Return [x, y] of the center of cell containing provided text 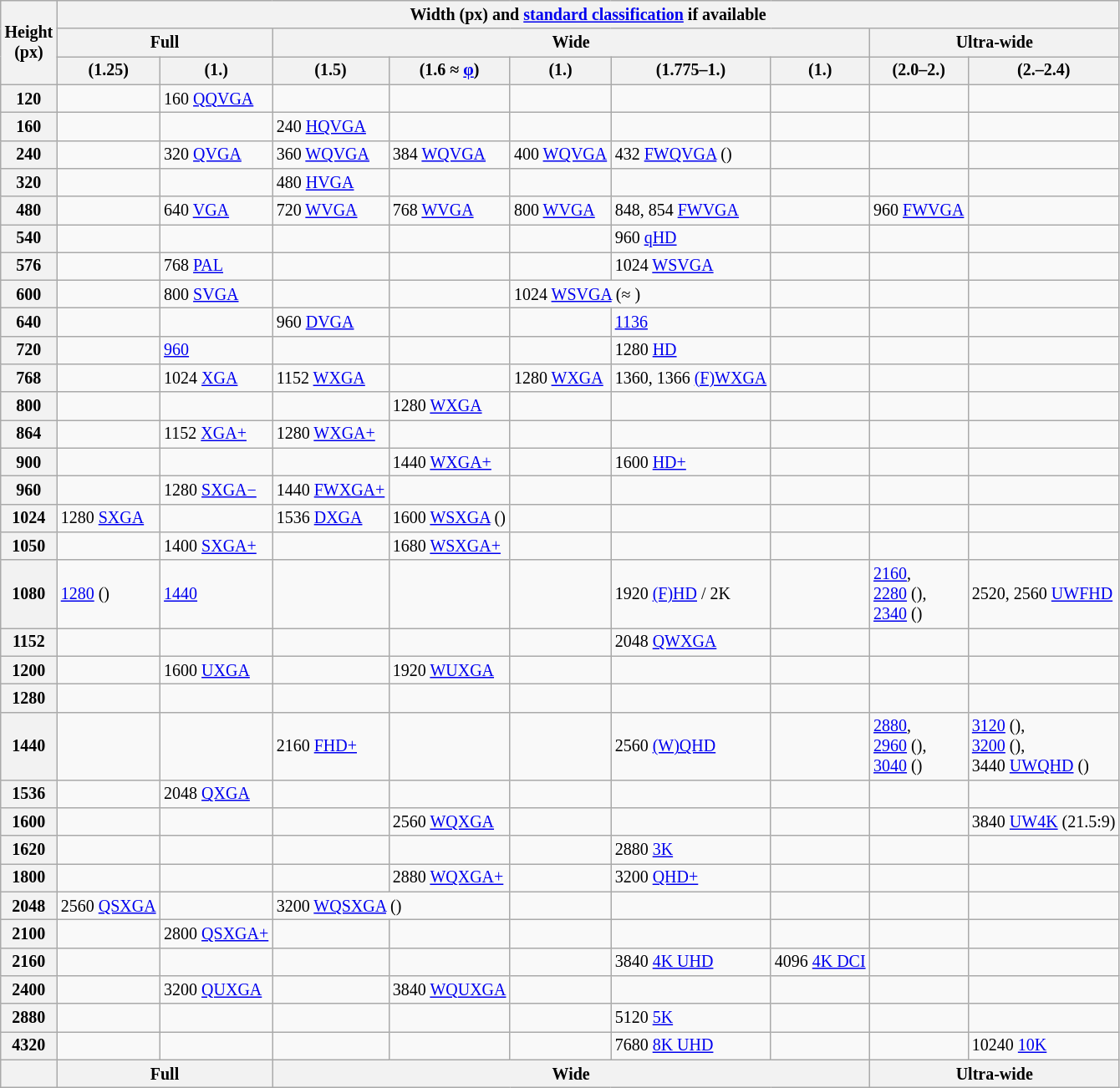
3840 UW4K (21.5:9) [1043, 822]
1280 [28, 699]
1920 WUXGA [450, 670]
2520, 2560 UWFHD [1043, 593]
1280 HD [690, 351]
1536 [28, 794]
384 WQVGA [450, 154]
720 [28, 351]
160 [28, 127]
Height (px) [28, 43]
1600 WSXGA () [450, 518]
2880 [28, 1018]
480 HVGA [331, 182]
1920 (F)HD / 2K [690, 593]
1280 SXGA [109, 518]
1680 WSXGA+ [450, 547]
1050 [28, 547]
800 SVGA [216, 294]
1152 WXGA [331, 378]
2160, 2280 (), 2340 () [919, 593]
1440 WXGA+ [450, 463]
960 FWVGA [919, 211]
5120 5K [690, 1018]
960 DVGA [331, 323]
(2.–2.4) [1043, 70]
576 [28, 266]
360 WQVGA [331, 154]
3120 (), 3200 (), 3440 UWQHD () [1043, 745]
7680 8K UHD [690, 1046]
10240 10K [1043, 1046]
640 VGA [216, 211]
160 QQVGA [216, 99]
(1.5) [331, 70]
(1.6 ≈ φ) [450, 70]
1024 WSVGA (≈ ) [640, 294]
1536 DXGA [331, 518]
720 WVGA [331, 211]
320 [28, 182]
1400 SXGA+ [216, 547]
3200 QUXGA [216, 989]
1600 HD+ [690, 463]
3200 WQSXGA () [391, 906]
(1.775–1.) [690, 70]
540 [28, 239]
2560 (W)QHD [690, 745]
1800 [28, 877]
2048 [28, 906]
2560 QSXGA [109, 906]
1360, 1366 (F)WXGA [690, 378]
768 WVGA [450, 211]
1280 SXGA− [216, 490]
2880 3K [690, 851]
(1.25) [109, 70]
800 [28, 406]
2560 WQXGA [450, 822]
1200 [28, 670]
400 WQVGA [560, 154]
432 FWQVGA () [690, 154]
3840 4K UHD [690, 963]
3840 WQUXGA [450, 989]
1600 [28, 822]
2880, 2960 (), 3040 () [919, 745]
3200 QHD+ [690, 877]
(2.0–2.) [919, 70]
2880 WQXGA+ [450, 877]
Width (px) and standard classification if available [588, 15]
1080 [28, 593]
1152 [28, 642]
1600 UXGA [216, 670]
240 [28, 154]
864 [28, 435]
768 [28, 378]
2100 [28, 934]
1440 FWXGA+ [331, 490]
1024 WSVGA [690, 266]
1620 [28, 851]
1024 [28, 518]
2160 FHD+ [331, 745]
240 HQVGA [331, 127]
600 [28, 294]
640 [28, 323]
1024 XGA [216, 378]
848, 854 FWVGA [690, 211]
960 qHD [690, 239]
900 [28, 463]
2048 QWXGA [690, 642]
1136 [690, 323]
1280 WXGA+ [331, 435]
1280 () [109, 593]
2048 QXGA [216, 794]
480 [28, 211]
320 QVGA [216, 154]
1152 XGA+ [216, 435]
4096 4K DCI [820, 963]
2160 [28, 963]
2400 [28, 989]
800 WVGA [560, 211]
2800 QSXGA+ [216, 934]
4320 [28, 1046]
120 [28, 99]
768 PAL [216, 266]
